Search for the cell housing the specified text and yield its [x, y] center coordinate. 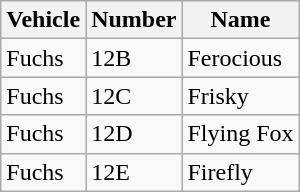
12D [134, 134]
Vehicle [44, 20]
12C [134, 96]
Frisky [240, 96]
12E [134, 172]
Number [134, 20]
Ferocious [240, 58]
Firefly [240, 172]
Name [240, 20]
Flying Fox [240, 134]
12B [134, 58]
